Scan for the cell matching the given text and deliver its (X, Y) coordinate at center. 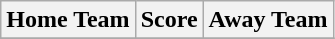
Home Team (68, 20)
Score (169, 20)
Away Team (268, 20)
